From the cell containing the given text, extract its center point as [x, y] coordinate. 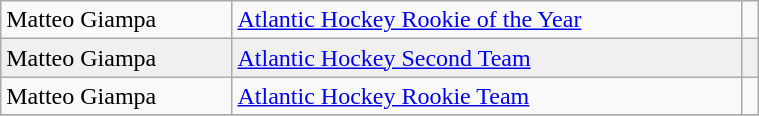
Atlantic Hockey Rookie Team [487, 96]
Atlantic Hockey Second Team [487, 58]
Atlantic Hockey Rookie of the Year [487, 20]
